Find where the given text appears and provide that cell's center as [X, Y] coordinate. 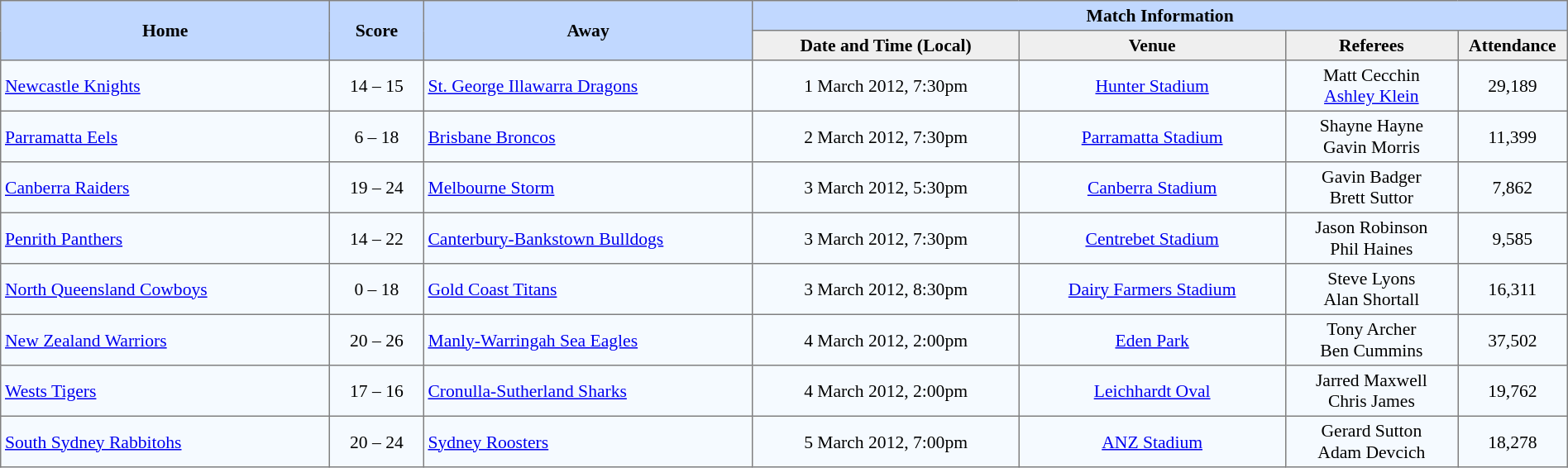
Shayne HayneGavin Morris [1371, 136]
37,502 [1513, 340]
18,278 [1513, 442]
Leichhardt Oval [1152, 391]
14 – 15 [377, 86]
South Sydney Rabbitohs [165, 442]
3 March 2012, 7:30pm [886, 238]
Matt CecchinAshley Klein [1371, 86]
Dairy Farmers Stadium [1152, 289]
Parramatta Eels [165, 136]
Attendance [1513, 45]
Cronulla-Sutherland Sharks [588, 391]
19 – 24 [377, 188]
20 – 24 [377, 442]
Jarred Maxwell Chris James [1371, 391]
Melbourne Storm [588, 188]
Canberra Stadium [1152, 188]
Manly-Warringah Sea Eagles [588, 340]
Tony ArcherBen Cummins [1371, 340]
Referees [1371, 45]
ANZ Stadium [1152, 442]
Date and Time (Local) [886, 45]
Score [377, 31]
Centrebet Stadium [1152, 238]
6 – 18 [377, 136]
1 March 2012, 7:30pm [886, 86]
16,311 [1513, 289]
0 – 18 [377, 289]
Newcastle Knights [165, 86]
Venue [1152, 45]
Jason RobinsonPhil Haines [1371, 238]
Penrith Panthers [165, 238]
3 March 2012, 8:30pm [886, 289]
17 – 16 [377, 391]
11,399 [1513, 136]
5 March 2012, 7:00pm [886, 442]
Eden Park [1152, 340]
Sydney Roosters [588, 442]
St. George Illawarra Dragons [588, 86]
Parramatta Stadium [1152, 136]
North Queensland Cowboys [165, 289]
20 – 26 [377, 340]
29,189 [1513, 86]
9,585 [1513, 238]
Hunter Stadium [1152, 86]
Gold Coast Titans [588, 289]
Home [165, 31]
Gavin BadgerBrett Suttor [1371, 188]
Match Information [1159, 16]
7,862 [1513, 188]
Canterbury-Bankstown Bulldogs [588, 238]
New Zealand Warriors [165, 340]
Wests Tigers [165, 391]
3 March 2012, 5:30pm [886, 188]
2 March 2012, 7:30pm [886, 136]
Canberra Raiders [165, 188]
Gerard SuttonAdam Devcich [1371, 442]
19,762 [1513, 391]
Away [588, 31]
14 – 22 [377, 238]
Steve LyonsAlan Shortall [1371, 289]
Brisbane Broncos [588, 136]
